Find where the given text appears and provide that cell's center as [X, Y] coordinate. 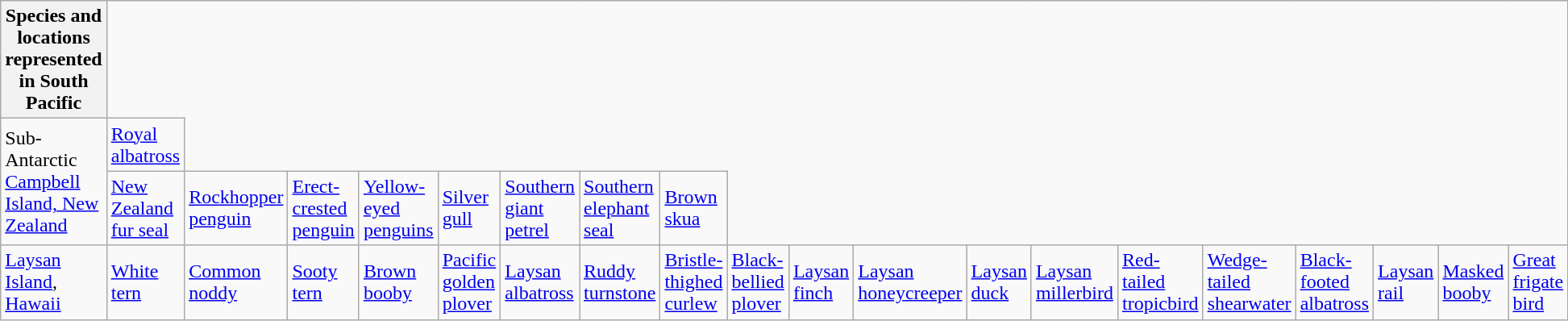
Brown booby [398, 282]
Laysan Island, Hawaii [53, 282]
Royal albatross [145, 145]
Laysan honeycreeper [910, 282]
Southern elephant seal [620, 208]
Wedge-tailed shearwater [1250, 282]
New Zealand fur seal [145, 208]
Great frigate bird [1538, 282]
Erect-crested penguin [323, 208]
Black-bellied plover [758, 282]
Sooty tern [323, 282]
Laysan albatross [540, 282]
Brown skua [693, 208]
Red-tailed tropicbird [1160, 282]
Species and locations represented in South Pacific [53, 60]
Ruddy turnstone [620, 282]
Rockhopper penguin [236, 208]
Laysan rail [1406, 282]
Laysan millerbird [1074, 282]
Laysan finch [821, 282]
Masked booby [1474, 282]
Yellow-eyed penguins [398, 208]
Bristle-thighed curlew [693, 282]
Silver gull [469, 208]
Southern giant petrel [540, 208]
Pacific golden plover [469, 282]
Laysan duck [999, 282]
White tern [145, 282]
Common noddy [236, 282]
Sub-Antarctic Campbell Island, New Zealand [53, 182]
Black-footed albatross [1334, 282]
